Scan for the cell matching the given text and deliver its [x, y] coordinate at center. 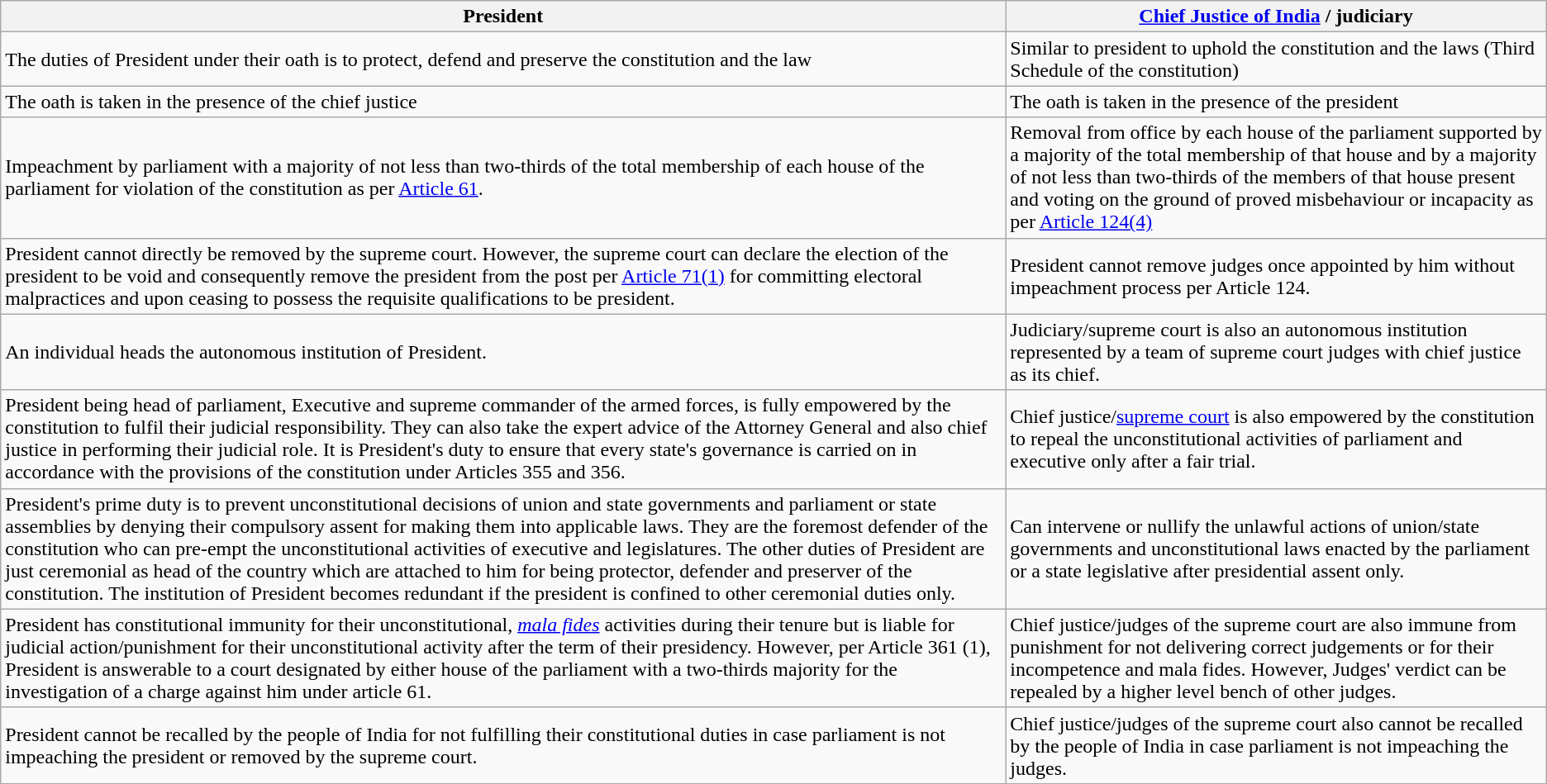
President cannot remove judges once appointed by him without impeachment process per Article 124. [1276, 276]
Chief Justice of India / judiciary [1276, 17]
President [503, 17]
The oath is taken in the presence of the president [1276, 102]
Judiciary/supreme court is also an autonomous institution represented by a team of supreme court judges with chief justice as its chief. [1276, 352]
The duties of President under their oath is to protect, defend and preserve the constitution and the law [503, 59]
Similar to president to uphold the constitution and the laws (Third Schedule of the constitution) [1276, 59]
Chief justice/judges of the supreme court also cannot be recalled by the people of India in case parliament is not impeaching the judges. [1276, 745]
An individual heads the autonomous institution of President. [503, 352]
The oath is taken in the presence of the chief justice [503, 102]
